Determine the (x, y) coordinate at the center of the cell enclosing the given text.  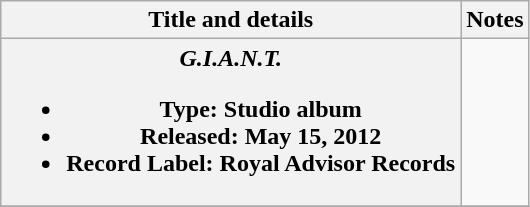
Notes (495, 20)
G.I.A.N.T.Type: Studio albumReleased: May 15, 2012Record Label: Royal Advisor Records (231, 122)
Title and details (231, 20)
